Detect which cell encompasses the target text, then output its (X, Y) center coordinate. 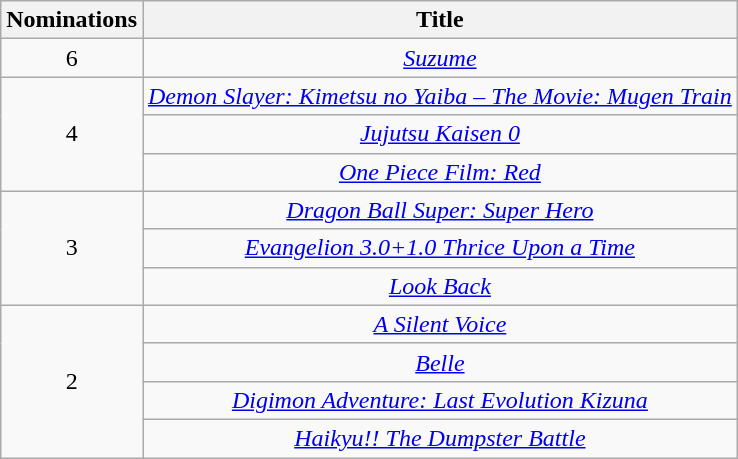
Demon Slayer: Kimetsu no Yaiba – The Movie: Mugen Train (440, 96)
3 (72, 248)
Evangelion 3.0+1.0 Thrice Upon a Time (440, 248)
6 (72, 58)
Dragon Ball Super: Super Hero (440, 210)
Title (440, 20)
Look Back (440, 286)
4 (72, 134)
Jujutsu Kaisen 0 (440, 134)
Suzume (440, 58)
Digimon Adventure: Last Evolution Kizuna (440, 400)
2 (72, 381)
Nominations (72, 20)
Belle (440, 362)
Haikyu!! The Dumpster Battle (440, 438)
A Silent Voice (440, 324)
One Piece Film: Red (440, 172)
